Determine the [X, Y] coordinate at the center of the cell enclosing the given text.  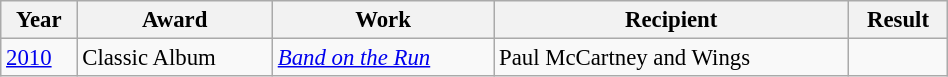
Work [382, 20]
2010 [39, 58]
Result [898, 20]
Year [39, 20]
Award [175, 20]
Classic Album [175, 58]
Recipient [672, 20]
Band on the Run [382, 58]
Paul McCartney and Wings [672, 58]
